Pinpoint the cell where the given text exists, returning its [X, Y] midpoint coordinate. 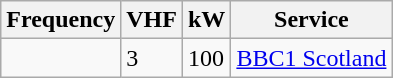
VHF [152, 20]
3 [152, 58]
Service [312, 20]
100 [206, 58]
kW [206, 20]
BBC1 Scotland [312, 58]
Frequency [61, 20]
